Find where the given text appears and provide that cell's center as [X, Y] coordinate. 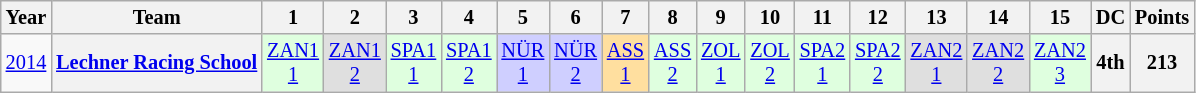
SPA12 [468, 63]
ZAN21 [936, 63]
DC [1110, 17]
ASS1 [626, 63]
213 [1162, 63]
3 [414, 17]
NÜR2 [576, 63]
14 [998, 17]
4 [468, 17]
ZOL1 [720, 63]
SPA11 [414, 63]
NÜR1 [522, 63]
Year [26, 17]
ZAN23 [1060, 63]
11 [822, 17]
ZAN22 [998, 63]
ZOL2 [770, 63]
Lechner Racing School [156, 63]
Points [1162, 17]
7 [626, 17]
10 [770, 17]
Team [156, 17]
4th [1110, 63]
2014 [26, 63]
1 [293, 17]
8 [672, 17]
13 [936, 17]
SPA21 [822, 63]
ZAN12 [355, 63]
SPA22 [878, 63]
15 [1060, 17]
ASS2 [672, 63]
ZAN11 [293, 63]
5 [522, 17]
12 [878, 17]
6 [576, 17]
9 [720, 17]
2 [355, 17]
